Determine the [X, Y] coordinate at the center of the cell enclosing the given text.  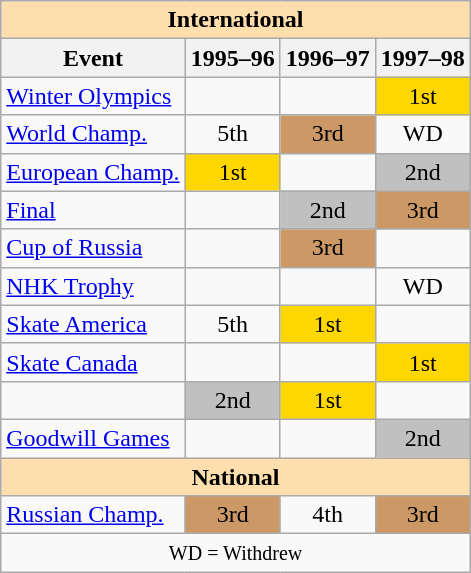
WD = Withdrew [236, 553]
Russian Champ. [93, 515]
Event [93, 58]
International [236, 20]
1996–97 [328, 58]
Winter Olympics [93, 96]
NHK Trophy [93, 286]
World Champ. [93, 134]
Skate Canada [93, 362]
Cup of Russia [93, 248]
Goodwill Games [93, 438]
1995–96 [232, 58]
Final [93, 210]
European Champ. [93, 172]
4th [328, 515]
Skate America [93, 324]
National [236, 477]
1997–98 [422, 58]
